Detect which cell encompasses the target text, then output its (x, y) center coordinate. 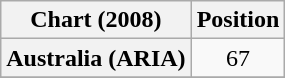
67 (238, 58)
Position (238, 20)
Chart (2008) (96, 20)
Australia (ARIA) (96, 58)
